Scan for the cell matching the given text and deliver its (x, y) coordinate at center. 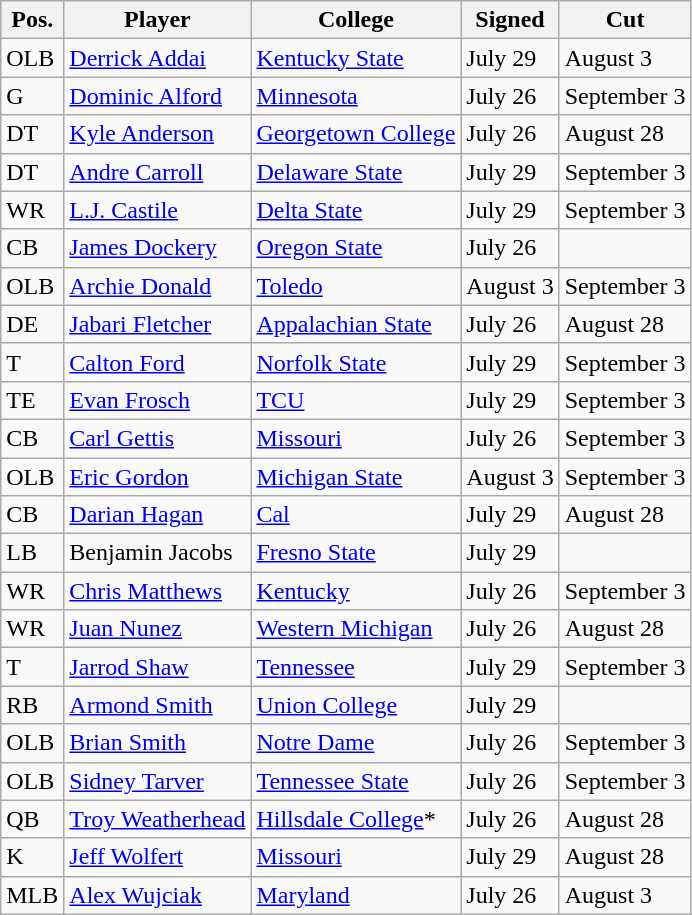
Tennessee State (356, 781)
Appalachian State (356, 324)
Kentucky (356, 591)
G (32, 96)
Maryland (356, 895)
Union College (356, 705)
College (356, 20)
Oregon State (356, 248)
K (32, 857)
L.J. Castile (158, 210)
James Dockery (158, 248)
Juan Nunez (158, 629)
Benjamin Jacobs (158, 553)
Fresno State (356, 553)
Brian Smith (158, 743)
Evan Frosch (158, 400)
Carl Gettis (158, 438)
Armond Smith (158, 705)
Minnesota (356, 96)
Delta State (356, 210)
Toledo (356, 286)
Western Michigan (356, 629)
Chris Matthews (158, 591)
Sidney Tarver (158, 781)
TE (32, 400)
Kyle Anderson (158, 134)
Jeff Wolfert (158, 857)
Jarrod Shaw (158, 667)
Eric Gordon (158, 477)
RB (32, 705)
TCU (356, 400)
Dominic Alford (158, 96)
Derrick Addai (158, 58)
Player (158, 20)
Georgetown College (356, 134)
Tennessee (356, 667)
DE (32, 324)
MLB (32, 895)
Jabari Fletcher (158, 324)
Michigan State (356, 477)
Signed (510, 20)
Hillsdale College* (356, 819)
Archie Donald (158, 286)
Andre Carroll (158, 172)
Pos. (32, 20)
Kentucky State (356, 58)
QB (32, 819)
Calton Ford (158, 362)
Delaware State (356, 172)
LB (32, 553)
Norfolk State (356, 362)
Alex Wujciak (158, 895)
Troy Weatherhead (158, 819)
Cal (356, 515)
Cut (625, 20)
Notre Dame (356, 743)
Darian Hagan (158, 515)
